Pinpoint the cell where the given text exists, returning its (X, Y) midpoint coordinate. 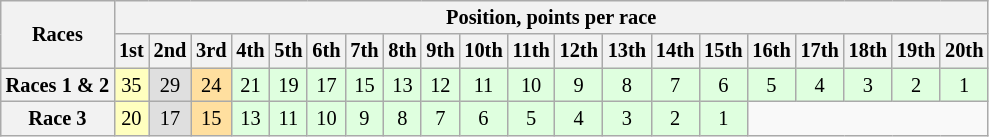
3rd (211, 51)
5th (288, 51)
24 (211, 85)
16th (771, 51)
11th (532, 51)
19th (916, 51)
12 (440, 85)
35 (132, 85)
Position, points per race (551, 17)
Race 3 (58, 118)
2nd (170, 51)
21 (250, 85)
17th (820, 51)
20th (964, 51)
14th (675, 51)
18th (868, 51)
20 (132, 118)
8th (402, 51)
6th (326, 51)
Races (58, 34)
Races 1 & 2 (58, 85)
15th (723, 51)
9th (440, 51)
12th (579, 51)
4th (250, 51)
13th (627, 51)
19 (288, 85)
1st (132, 51)
10th (483, 51)
7th (364, 51)
29 (170, 85)
